Return the [X, Y] coordinate for the center point of the cell that contains the specified text.  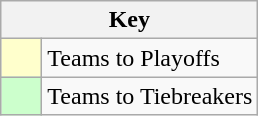
Teams to Playoffs [150, 58]
Teams to Tiebreakers [150, 96]
Key [130, 20]
